Find where the given text appears and provide that cell's center as (x, y) coordinate. 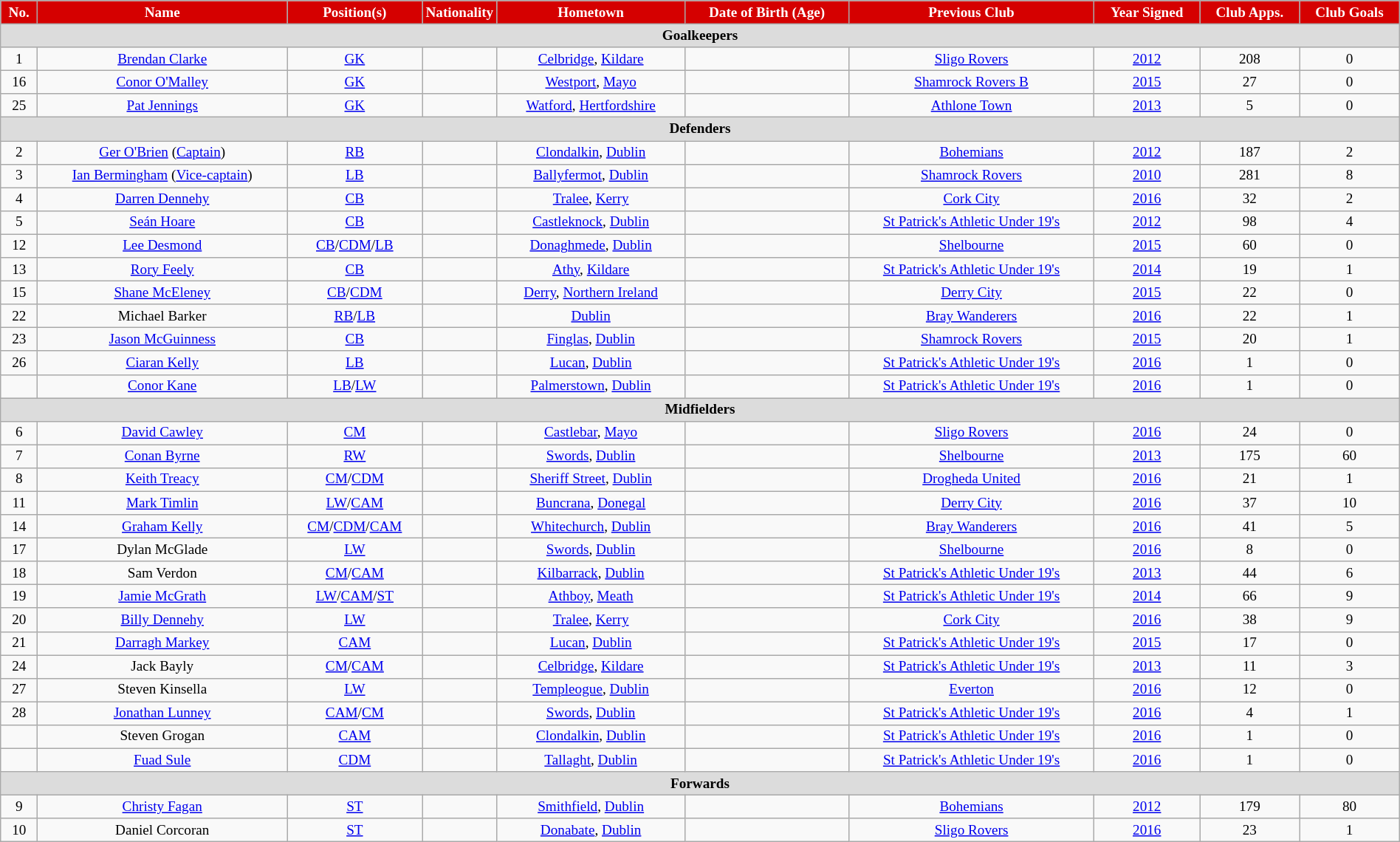
Pat Jennings (162, 106)
Kilbarrack, Dublin (591, 573)
37 (1249, 503)
Ballyfermot, Dublin (591, 176)
Brendan Clarke (162, 59)
Shamrock Rovers B (972, 82)
CM/CDM (354, 479)
Whitechurch, Dublin (591, 527)
Drogheda United (972, 479)
Jack Bayly (162, 666)
Previous Club (972, 13)
13 (19, 270)
Lee Desmond (162, 246)
98 (1249, 222)
187 (1249, 152)
Templeogue, Dublin (591, 690)
Dylan McGlade (162, 550)
No. (19, 13)
Sheriff Street, Dublin (591, 479)
Daniel Corcoran (162, 830)
Steven Grogan (162, 736)
Darragh Markey (162, 643)
Graham Kelly (162, 527)
41 (1249, 527)
Castlebar, Mayo (591, 433)
Hometown (591, 13)
David Cawley (162, 433)
Nationality (459, 13)
Finglas, Dublin (591, 340)
Jamie McGrath (162, 597)
Year Signed (1147, 13)
RW (354, 456)
16 (19, 82)
Athy, Kildare (591, 270)
179 (1249, 807)
Billy Dennehy (162, 620)
175 (1249, 456)
18 (19, 573)
CB/CDM (354, 292)
Buncrana, Donegal (591, 503)
Ian Bermingham (Vice-captain) (162, 176)
Ciaran Kelly (162, 363)
281 (1249, 176)
Seán Hoare (162, 222)
Conan Byrne (162, 456)
LW/CAM/ST (354, 597)
Dublin (591, 316)
CM/CDM/CAM (354, 527)
Everton (972, 690)
Fuad Sule (162, 760)
Donabate, Dublin (591, 830)
CAM/CM (354, 713)
Jonathan Lunney (162, 713)
Goalkeepers (700, 35)
Castleknock, Dublin (591, 222)
32 (1249, 199)
66 (1249, 597)
Forwards (700, 784)
44 (1249, 573)
Date of Birth (Age) (766, 13)
CB/CDM/LB (354, 246)
Position(s) (354, 13)
Keith Treacy (162, 479)
Athlone Town (972, 106)
Tallaght, Dublin (591, 760)
Sam Verdon (162, 573)
80 (1350, 807)
Club Apps. (1249, 13)
Watford, Hertfordshire (591, 106)
28 (19, 713)
Ger O'Brien (Captain) (162, 152)
Christy Fagan (162, 807)
Palmerstown, Dublin (591, 386)
LB/LW (354, 386)
Steven Kinsella (162, 690)
38 (1249, 620)
Conor Kane (162, 386)
CM (354, 433)
2010 (1147, 176)
RB/LB (354, 316)
Donaghmede, Dublin (591, 246)
208 (1249, 59)
26 (19, 363)
Darren Dennehy (162, 199)
15 (19, 292)
14 (19, 527)
Westport, Mayo (591, 82)
Club Goals (1350, 13)
RB (354, 152)
Michael Barker (162, 316)
CDM (354, 760)
25 (19, 106)
Name (162, 13)
Smithfield, Dublin (591, 807)
Mark Timlin (162, 503)
Conor O'Malley (162, 82)
Jason McGuinness (162, 340)
Midfielders (700, 409)
LW/CAM (354, 503)
7 (19, 456)
Defenders (700, 129)
Shane McEleney (162, 292)
Derry, Northern Ireland (591, 292)
Rory Feely (162, 270)
Athboy, Meath (591, 597)
